Detect which cell encompasses the target text, then output its (X, Y) center coordinate. 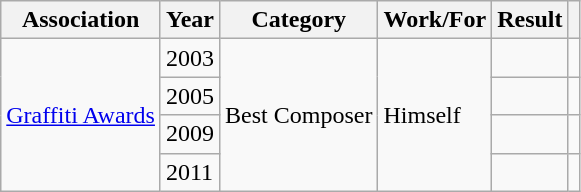
2011 (190, 172)
2005 (190, 96)
Association (81, 20)
Category (299, 20)
2003 (190, 58)
2009 (190, 134)
Work/For (435, 20)
Year (190, 20)
Graffiti Awards (81, 115)
Best Composer (299, 115)
Himself (435, 115)
Result (530, 20)
